Capture the cell that displays the provided text and extract its [x, y] central coordinate. 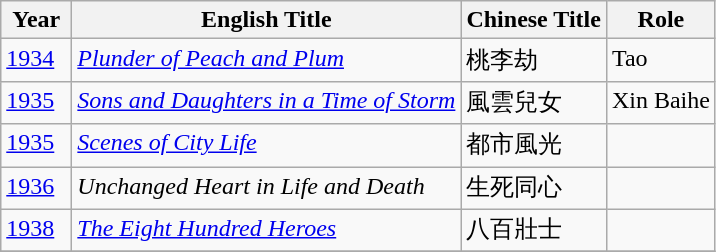
Unchanged Heart in Life and Death [266, 188]
都市風光 [534, 146]
English Title [266, 20]
Tao [660, 60]
Xin Baihe [660, 102]
Plunder of Peach and Plum [266, 60]
Chinese Title [534, 20]
1934 [36, 60]
生死同心 [534, 188]
The Eight Hundred Heroes [266, 230]
八百壯士 [534, 230]
1936 [36, 188]
Role [660, 20]
1938 [36, 230]
桃李劫 [534, 60]
Year [36, 20]
Sons and Daughters in a Time of Storm [266, 102]
Scenes of City Life [266, 146]
風雲兒女 [534, 102]
